Provide the [X, Y] coordinate of the cell's center where the given text is located.  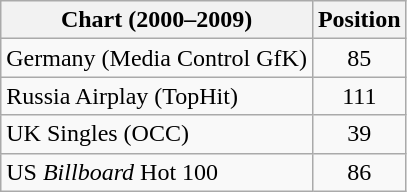
Germany (Media Control GfK) [157, 58]
39 [359, 134]
UK Singles (OCC) [157, 134]
Russia Airplay (TopHit) [157, 96]
Chart (2000–2009) [157, 20]
US Billboard Hot 100 [157, 172]
Position [359, 20]
85 [359, 58]
111 [359, 96]
86 [359, 172]
